Search for the cell housing the specified text and yield its [x, y] center coordinate. 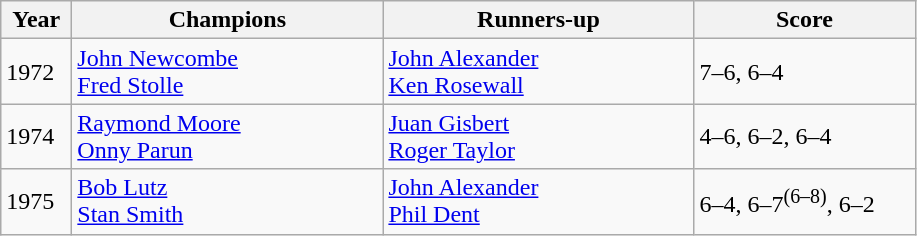
Juan Gisbert Roger Taylor [538, 136]
John Alexander Phil Dent [538, 202]
1974 [36, 136]
Score [804, 20]
1975 [36, 202]
Raymond Moore Onny Parun [228, 136]
Champions [228, 20]
7–6, 6–4 [804, 72]
John Newcombe Fred Stolle [228, 72]
Year [36, 20]
4–6, 6–2, 6–4 [804, 136]
6–4, 6–7(6–8), 6–2 [804, 202]
1972 [36, 72]
Runners-up [538, 20]
John Alexander Ken Rosewall [538, 72]
Bob Lutz Stan Smith [228, 202]
